Scan for the cell matching the given text and deliver its [X, Y] coordinate at center. 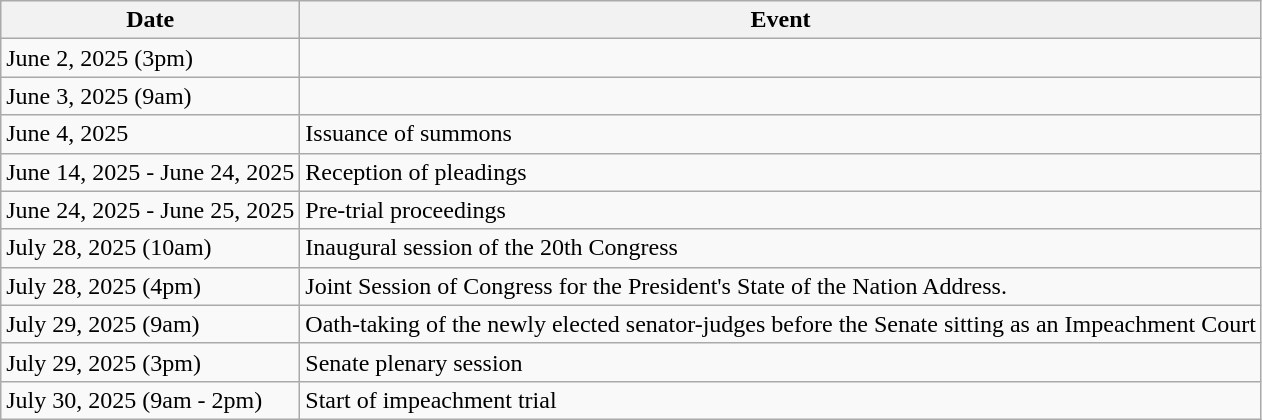
July 28, 2025 (4pm) [150, 286]
Issuance of summons [781, 134]
July 29, 2025 (3pm) [150, 362]
July 29, 2025 (9am) [150, 324]
Event [781, 20]
June 2, 2025 (3pm) [150, 58]
Senate plenary session [781, 362]
Oath-taking of the newly elected senator-judges before the Senate sitting as an Impeachment Court [781, 324]
Pre-trial proceedings [781, 210]
June 24, 2025 - June 25, 2025 [150, 210]
Date [150, 20]
June 14, 2025 - June 24, 2025 [150, 172]
Start of impeachment trial [781, 400]
Reception of pleadings [781, 172]
Joint Session of Congress for the President's State of the Nation Address. [781, 286]
June 3, 2025 (9am) [150, 96]
July 28, 2025 (10am) [150, 248]
July 30, 2025 (9am - 2pm) [150, 400]
Inaugural session of the 20th Congress [781, 248]
June 4, 2025 [150, 134]
